Provide the (x, y) coordinate of the cell's center where the given text is located.  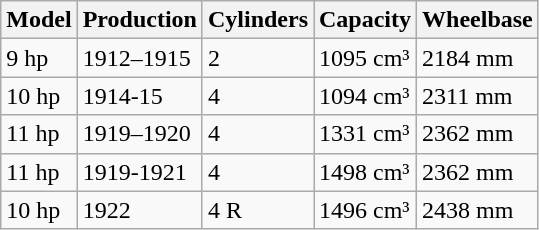
1919–1920 (140, 134)
1912–1915 (140, 58)
2311 mm (478, 96)
1914-15 (140, 96)
Wheelbase (478, 20)
2438 mm (478, 210)
1498 cm³ (366, 172)
Cylinders (258, 20)
1331 cm³ (366, 134)
2 (258, 58)
2184 mm (478, 58)
1922 (140, 210)
Model (39, 20)
Production (140, 20)
Capacity (366, 20)
1496 cm³ (366, 210)
1919-1921 (140, 172)
9 hp (39, 58)
4 R (258, 210)
1095 cm³ (366, 58)
1094 cm³ (366, 96)
